Pinpoint the cell where the given text exists, returning its [x, y] midpoint coordinate. 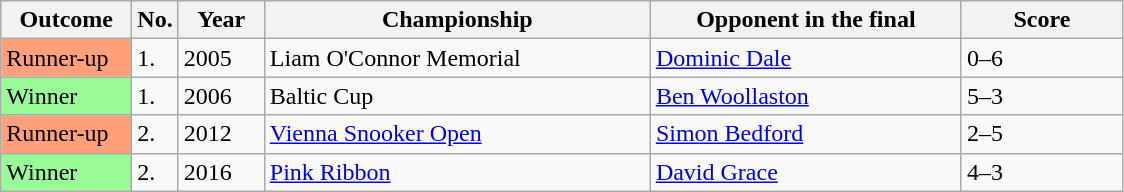
Liam O'Connor Memorial [457, 58]
2–5 [1042, 134]
Outcome [66, 20]
Dominic Dale [806, 58]
Simon Bedford [806, 134]
4–3 [1042, 172]
No. [155, 20]
0–6 [1042, 58]
2016 [221, 172]
Baltic Cup [457, 96]
Vienna Snooker Open [457, 134]
2005 [221, 58]
Year [221, 20]
Score [1042, 20]
2006 [221, 96]
2012 [221, 134]
Ben Woollaston [806, 96]
5–3 [1042, 96]
Pink Ribbon [457, 172]
Opponent in the final [806, 20]
David Grace [806, 172]
Championship [457, 20]
